Capture the cell that displays the provided text and extract its (x, y) central coordinate. 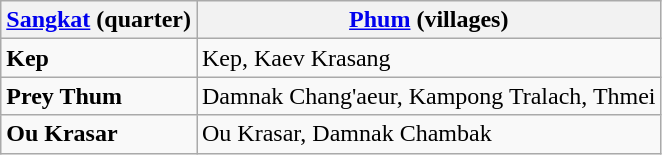
Prey Thum (99, 96)
Phum (villages) (428, 20)
Kep (99, 58)
Damnak Chang'aeur, Kampong Tralach, Thmei (428, 96)
Kep, Kaev Krasang (428, 58)
Sangkat (quarter) (99, 20)
Ou Krasar, Damnak Chambak (428, 134)
Ou Krasar (99, 134)
